Output the [X, Y] coordinate of the center of the cell containing the given text.  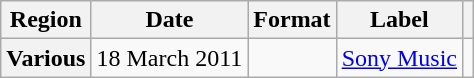
Sony Music [399, 58]
Label [399, 20]
Date [170, 20]
18 March 2011 [170, 58]
Various [46, 58]
Format [292, 20]
Region [46, 20]
